Provide the (X, Y) coordinate of the cell's center where the given text is located.  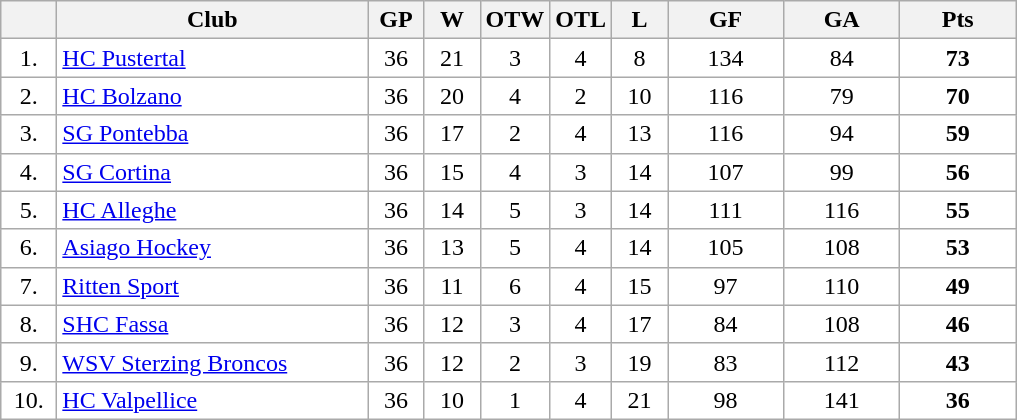
3. (29, 134)
GF (726, 20)
43 (958, 362)
SG Cortina (212, 172)
98 (726, 400)
2. (29, 96)
Pts (958, 20)
GA (842, 20)
55 (958, 210)
WSV Sterzing Broncos (212, 362)
10. (29, 400)
1 (515, 400)
73 (958, 58)
Club (212, 20)
99 (842, 172)
SHC Fassa (212, 324)
8 (640, 58)
46 (958, 324)
1. (29, 58)
19 (640, 362)
8. (29, 324)
111 (726, 210)
97 (726, 286)
L (640, 20)
105 (726, 248)
SG Pontebba (212, 134)
53 (958, 248)
141 (842, 400)
7. (29, 286)
94 (842, 134)
6. (29, 248)
83 (726, 362)
134 (726, 58)
4. (29, 172)
59 (958, 134)
GP (396, 20)
Asiago Hockey (212, 248)
107 (726, 172)
20 (452, 96)
49 (958, 286)
W (452, 20)
56 (958, 172)
HC Valpellice (212, 400)
11 (452, 286)
110 (842, 286)
Ritten Sport (212, 286)
6 (515, 286)
79 (842, 96)
OTL (581, 20)
HC Alleghe (212, 210)
OTW (515, 20)
112 (842, 362)
70 (958, 96)
5. (29, 210)
9. (29, 362)
HC Bolzano (212, 96)
HC Pustertal (212, 58)
